Identify which cell holds the provided text, then report its (X, Y) central coordinate. 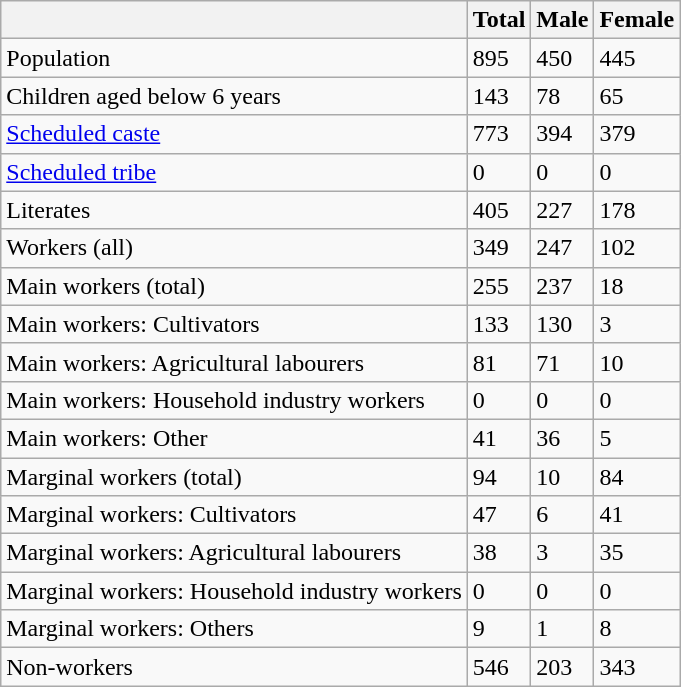
102 (637, 248)
Marginal workers (total) (234, 477)
Main workers: Other (234, 438)
Marginal workers: Others (234, 629)
Scheduled tribe (234, 172)
203 (562, 667)
8 (637, 629)
Total (499, 20)
405 (499, 210)
Non-workers (234, 667)
445 (637, 58)
18 (637, 286)
Female (637, 20)
Marginal workers: Household industry workers (234, 591)
237 (562, 286)
178 (637, 210)
227 (562, 210)
1 (562, 629)
394 (562, 134)
71 (562, 362)
35 (637, 553)
Literates (234, 210)
546 (499, 667)
Workers (all) (234, 248)
81 (499, 362)
247 (562, 248)
38 (499, 553)
895 (499, 58)
36 (562, 438)
Main workers: Agricultural labourers (234, 362)
9 (499, 629)
Population (234, 58)
78 (562, 96)
65 (637, 96)
Scheduled caste (234, 134)
6 (562, 515)
130 (562, 324)
94 (499, 477)
255 (499, 286)
84 (637, 477)
Main workers: Household industry workers (234, 400)
143 (499, 96)
773 (499, 134)
450 (562, 58)
Main workers (total) (234, 286)
379 (637, 134)
133 (499, 324)
Children aged below 6 years (234, 96)
5 (637, 438)
Male (562, 20)
Main workers: Cultivators (234, 324)
349 (499, 248)
343 (637, 667)
47 (499, 515)
Marginal workers: Cultivators (234, 515)
Marginal workers: Agricultural labourers (234, 553)
